Provide the (X, Y) coordinate of the cell's center where the given text is located.  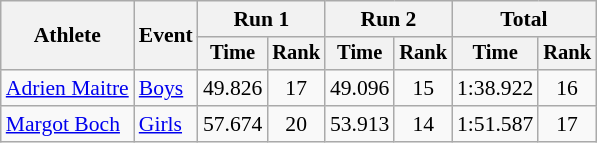
Athlete (68, 36)
Girls (166, 124)
15 (423, 88)
Run 1 (262, 19)
1:38.922 (495, 88)
1:51.587 (495, 124)
Event (166, 36)
53.913 (360, 124)
Run 2 (388, 19)
Boys (166, 88)
Total (524, 19)
49.826 (232, 88)
20 (296, 124)
14 (423, 124)
Adrien Maitre (68, 88)
Margot Boch (68, 124)
16 (567, 88)
57.674 (232, 124)
49.096 (360, 88)
